Determine the [x, y] coordinate at the center of the cell enclosing the given text.  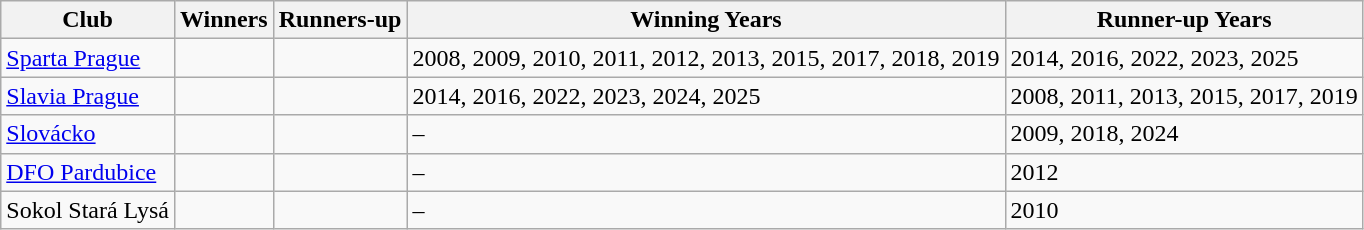
DFO Pardubice [88, 172]
Slovácko [88, 134]
Sparta Prague [88, 58]
Runner-up Years [1184, 20]
2009, 2018, 2024 [1184, 134]
2012 [1184, 172]
Slavia Prague [88, 96]
2008, 2009, 2010, 2011, 2012, 2013, 2015, 2017, 2018, 2019 [706, 58]
Winning Years [706, 20]
2014, 2016, 2022, 2023, 2025 [1184, 58]
2008, 2011, 2013, 2015, 2017, 2019 [1184, 96]
2010 [1184, 210]
Club [88, 20]
Winners [224, 20]
2014, 2016, 2022, 2023, 2024, 2025 [706, 96]
Runners-up [340, 20]
Sokol Stará Lysá [88, 210]
